Scan for the cell matching the given text and deliver its (X, Y) coordinate at center. 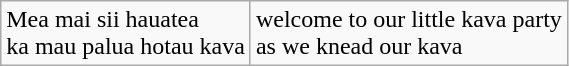
welcome to our little kava partyas we knead our kava (408, 34)
Mea mai sii hauateaka mau palua hotau kava (126, 34)
